Scan for the cell matching the given text and deliver its (x, y) coordinate at center. 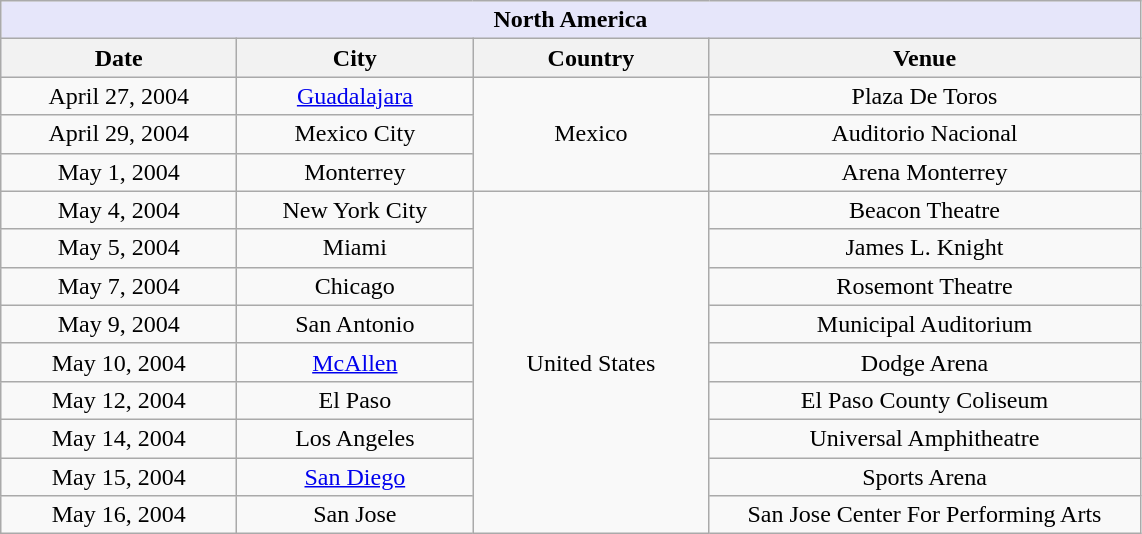
May 7, 2004 (119, 286)
Sports Arena (924, 477)
San Jose Center For Performing Arts (924, 515)
Monterrey (355, 172)
Venue (924, 58)
Dodge Arena (924, 362)
New York City (355, 210)
Universal Amphitheatre (924, 438)
Rosemont Theatre (924, 286)
San Diego (355, 477)
May 15, 2004 (119, 477)
United States (591, 362)
May 1, 2004 (119, 172)
Plaza De Toros (924, 96)
Auditorio Nacional (924, 134)
May 4, 2004 (119, 210)
James L. Knight (924, 248)
Beacon Theatre (924, 210)
Los Angeles (355, 438)
San Antonio (355, 324)
April 27, 2004 (119, 96)
April 29, 2004 (119, 134)
Arena Monterrey (924, 172)
Mexico City (355, 134)
May 9, 2004 (119, 324)
Municipal Auditorium (924, 324)
San Jose (355, 515)
Chicago (355, 286)
El Paso (355, 400)
Date (119, 58)
Country (591, 58)
May 5, 2004 (119, 248)
Miami (355, 248)
May 10, 2004 (119, 362)
City (355, 58)
McAllen (355, 362)
May 14, 2004 (119, 438)
May 16, 2004 (119, 515)
Mexico (591, 134)
North America (570, 20)
Guadalajara (355, 96)
El Paso County Coliseum (924, 400)
May 12, 2004 (119, 400)
